Find where the given text appears and provide that cell's center as (X, Y) coordinate. 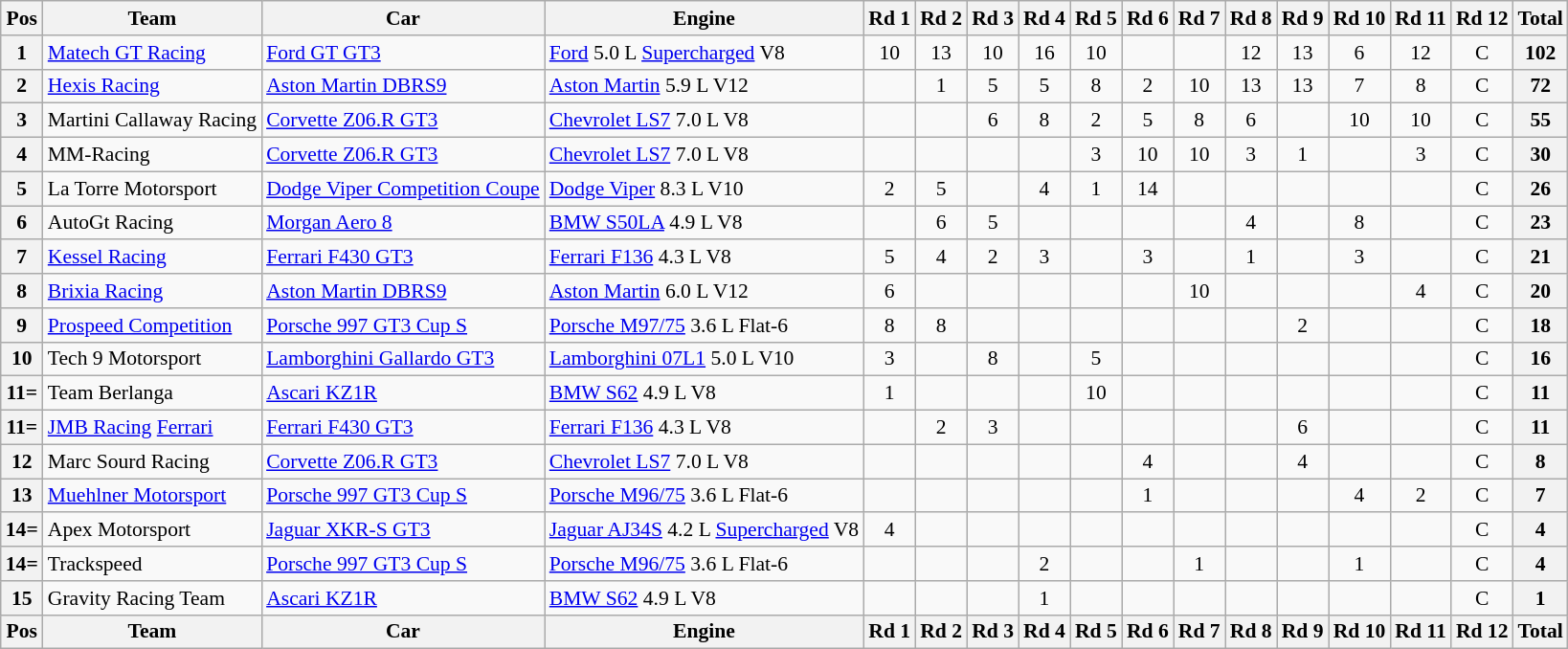
Tech 9 Motorsport (152, 359)
Hexis Racing (152, 86)
21 (1541, 257)
Dodge Viper Competition Coupe (403, 189)
MM-Racing (152, 155)
Dodge Viper 8.3 L V10 (705, 189)
Muehlner Motorsport (152, 496)
Porsche M97/75 3.6 L Flat-6 (705, 325)
Kessel Racing (152, 257)
15 (22, 598)
26 (1541, 189)
BMW S50LA 4.9 L V8 (705, 223)
14 (1148, 189)
Ford GT GT3 (403, 53)
102 (1541, 53)
20 (1541, 291)
Team Berlanga (152, 393)
Marc Sourd Racing (152, 461)
Lamborghini Gallardo GT3 (403, 359)
Brixia Racing (152, 291)
30 (1541, 155)
Jaguar AJ34S 4.2 L Supercharged V8 (705, 530)
72 (1541, 86)
55 (1541, 121)
Martini Callaway Racing (152, 121)
Morgan Aero 8 (403, 223)
9 (22, 325)
Ford 5.0 L Supercharged V8 (705, 53)
18 (1541, 325)
Aston Martin 5.9 L V12 (705, 86)
JMB Racing Ferrari (152, 428)
Apex Motorsport (152, 530)
AutoGt Racing (152, 223)
Jaguar XKR-S GT3 (403, 530)
Trackspeed (152, 564)
Matech GT Racing (152, 53)
23 (1541, 223)
Prospeed Competition (152, 325)
Lamborghini 07L1 5.0 L V10 (705, 359)
La Torre Motorsport (152, 189)
Gravity Racing Team (152, 598)
Aston Martin 6.0 L V12 (705, 291)
